Scan for the cell matching the given text and deliver its [X, Y] coordinate at center. 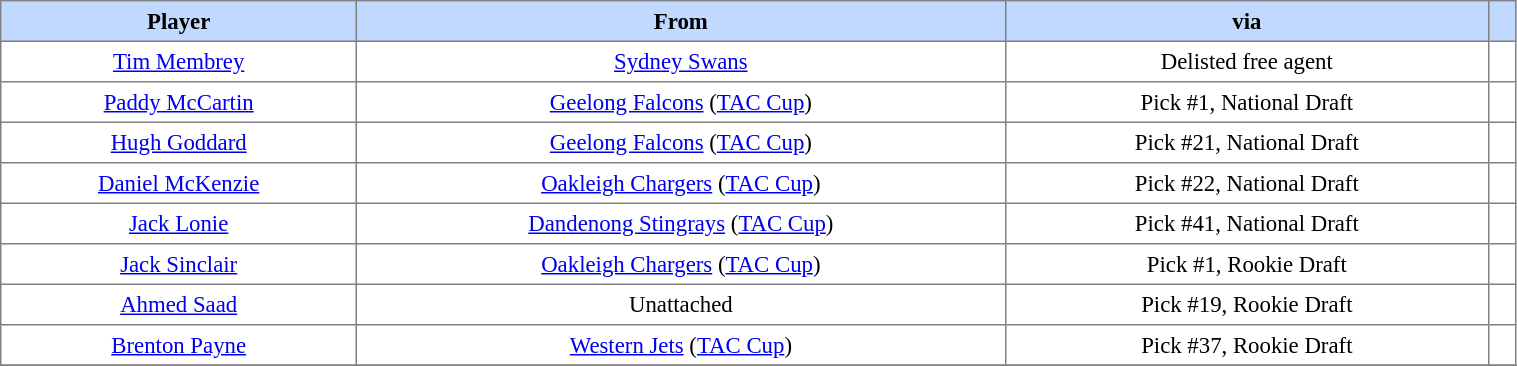
Daniel McKenzie [179, 183]
Player [179, 21]
Pick #41, National Draft [1246, 223]
Brenton Payne [179, 345]
Sydney Swans [682, 61]
Pick #1, Rookie Draft [1246, 264]
Pick #1, National Draft [1246, 102]
Jack Lonie [179, 223]
Unattached [682, 304]
Pick #22, National Draft [1246, 183]
Western Jets (TAC Cup) [682, 345]
Pick #21, National Draft [1246, 142]
Tim Membrey [179, 61]
via [1246, 21]
Ahmed Saad [179, 304]
Hugh Goddard [179, 142]
Delisted free agent [1246, 61]
From [682, 21]
Pick #37, Rookie Draft [1246, 345]
Dandenong Stingrays (TAC Cup) [682, 223]
Pick #19, Rookie Draft [1246, 304]
Paddy McCartin [179, 102]
Jack Sinclair [179, 264]
